Extract the (x, y) coordinate from the center of the cell holding the provided text.  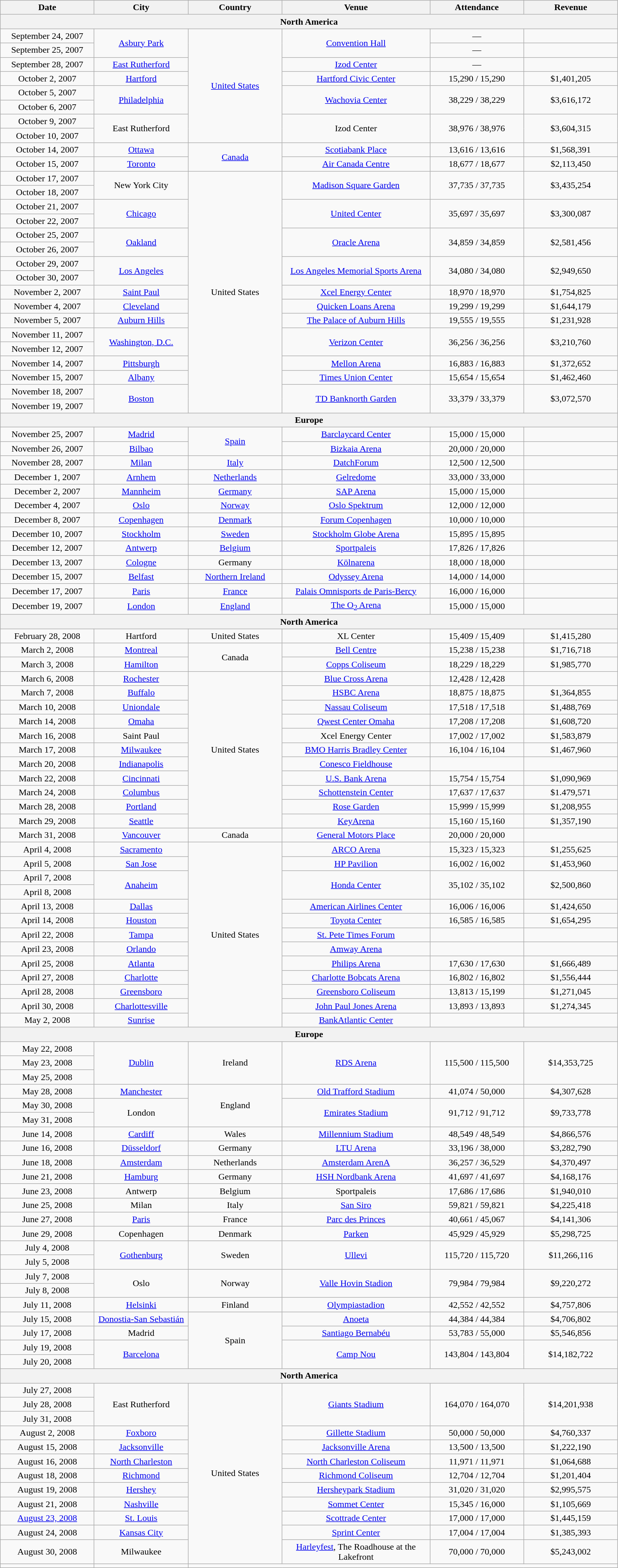
70,000 / 70,000 (477, 1552)
Convention Hall (356, 43)
$2,581,456 (571, 242)
$1.479,571 (571, 792)
16,002 / 16,002 (477, 864)
$4,706,802 (571, 1319)
Greensboro Coliseum (356, 991)
Ottawa (141, 150)
Jacksonville (141, 1447)
Times Union Center (356, 377)
$1,716,718 (571, 650)
Country (235, 7)
36,256 / 36,256 (477, 342)
March 2, 2008 (47, 650)
Portland (141, 807)
Ullevi (356, 1255)
Amway Arena (356, 949)
June 25, 2008 (47, 1205)
August 15, 2008 (47, 1447)
37,735 / 37,735 (477, 185)
$4,168,176 (571, 1177)
15,345 / 16,000 (477, 1504)
34,859 / 34,859 (477, 242)
December 4, 2007 (47, 505)
10,000 / 10,000 (477, 520)
15,895 / 15,895 (477, 534)
$1,372,652 (571, 363)
Kansas City (141, 1532)
October 15, 2007 (47, 164)
March 3, 2008 (47, 664)
$1,090,969 (571, 778)
August 30, 2008 (47, 1552)
New York City (141, 185)
Scottrade Center (356, 1518)
Revenue (571, 7)
April 7, 2008 (47, 878)
Stockholm Globe Arena (356, 534)
April 4, 2008 (47, 849)
October 17, 2007 (47, 178)
October 2, 2007 (47, 79)
17,002 / 17,002 (477, 735)
18,000 / 18,000 (477, 562)
August 2, 2008 (47, 1433)
115,500 / 115,500 (477, 1063)
October 25, 2007 (47, 235)
February 28, 2008 (47, 636)
Schottenstein Center (356, 792)
March 31, 2008 (47, 835)
Charlotte (141, 977)
Olympiastadion (356, 1305)
Oakland (141, 242)
Houston (141, 920)
The Palace of Auburn Hills (356, 320)
31,020 / 31,020 (477, 1490)
Anoeta (356, 1319)
$4,307,628 (571, 1091)
Anaheim (141, 885)
$1,608,720 (571, 721)
Honda Center (356, 885)
$2,113,450 (571, 164)
38,229 / 38,229 (477, 100)
Philadelphia (141, 100)
$1,222,190 (571, 1447)
Charlottesville (141, 1006)
Cologne (141, 562)
18,970 / 18,970 (477, 292)
$5,298,725 (571, 1233)
18,677 / 18,677 (477, 164)
$3,604,315 (571, 128)
$1,467,960 (571, 750)
April 27, 2008 (47, 977)
November 12, 2007 (47, 349)
17,518 / 17,518 (477, 707)
$1,385,393 (571, 1532)
17,630 / 17,630 (477, 963)
Toyota Center (356, 920)
November 15, 2007 (47, 377)
General Motors Place (356, 835)
45,929 / 45,929 (477, 1233)
Santiago Bernabéu (356, 1333)
Qwest Center Omaha (356, 721)
TD Banknorth Garden (356, 399)
13,616 / 13,616 (477, 150)
38,976 / 38,976 (477, 128)
18,229 / 18,229 (477, 664)
16,585 / 16,585 (477, 920)
Parc des Princes (356, 1219)
Scotiabank Place (356, 150)
Uniondale (141, 707)
$1,940,010 (571, 1191)
Venue (356, 7)
Greensboro (141, 991)
BankAtlantic Center (356, 1020)
$14,182,722 (571, 1355)
April 13, 2008 (47, 906)
$1,201,404 (571, 1475)
16,883 / 16,883 (477, 363)
Nashville (141, 1504)
15,290 / 15,290 (477, 79)
Auburn Hills (141, 320)
Washington, D.C. (141, 342)
Belfast (141, 577)
$1,424,650 (571, 906)
Forum Copenhagen (356, 520)
$1,401,205 (571, 79)
Boston (141, 399)
$1,985,770 (571, 664)
Hersheypark Stadium (356, 1490)
Bilbao (141, 449)
Jacksonville Arena (356, 1447)
17,826 / 17,826 (477, 548)
St. Pete Times Forum (356, 935)
33,196 / 38,000 (477, 1148)
March 24, 2008 (47, 792)
HSBC Arena (356, 693)
Copps Coliseum (356, 664)
San Siro (356, 1205)
John Paul Jones Arena (356, 1006)
U.S. Bank Arena (356, 778)
November 5, 2007 (47, 320)
36,257 / 36,529 (477, 1162)
August 21, 2008 (47, 1504)
March 22, 2008 (47, 778)
34,080 / 34,080 (477, 271)
December 8, 2007 (47, 520)
May 30, 2008 (47, 1106)
$1,255,625 (571, 849)
$1,064,688 (571, 1461)
Barcelona (141, 1355)
July 31, 2008 (47, 1418)
13,893 / 13,893 (477, 1006)
December 10, 2007 (47, 534)
July 5, 2008 (47, 1262)
$4,866,576 (571, 1134)
May 31, 2008 (47, 1120)
Albany (141, 377)
$1,357,190 (571, 821)
Sacramento (141, 849)
October 14, 2007 (47, 150)
XL Center (356, 636)
December 12, 2007 (47, 548)
$1,488,769 (571, 707)
November 26, 2007 (47, 449)
Mannheim (141, 491)
Madison Square Garden (356, 185)
June 18, 2008 (47, 1162)
Wachovia Center (356, 100)
40,661 / 45,067 (477, 1219)
December 17, 2007 (47, 591)
Foxboro (141, 1433)
$9,733,778 (571, 1113)
BMO Harris Bradley Center (356, 750)
$9,220,272 (571, 1283)
15,999 / 15,999 (477, 807)
33,000 / 33,000 (477, 477)
Palais Omnisports de Paris-Bercy (356, 591)
Attendance (477, 7)
Emirates Stadium (356, 1113)
Verizon Center (356, 342)
North Charleston Coliseum (356, 1461)
The O2 Arena (356, 606)
$1,644,179 (571, 306)
Los Angeles Memorial Sports Arena (356, 271)
March 10, 2008 (47, 707)
October 29, 2007 (47, 264)
August 19, 2008 (47, 1490)
November 14, 2007 (47, 363)
15,160 / 15,160 (477, 821)
March 14, 2008 (47, 721)
Odyssey Arena (356, 577)
$3,210,760 (571, 342)
Donostia-San Sebastián (141, 1319)
April 5, 2008 (47, 864)
Hartford Civic Center (356, 79)
$3,282,790 (571, 1148)
Millennium Stadium (356, 1134)
December 15, 2007 (47, 577)
DatchForum (356, 463)
North Charleston (141, 1461)
March 16, 2008 (47, 735)
July 4, 2008 (47, 1248)
October 26, 2007 (47, 249)
$1,364,855 (571, 693)
June 16, 2008 (47, 1148)
Valle Hovin Stadion (356, 1283)
12,428 / 12,428 (477, 679)
$3,072,570 (571, 399)
164,070 / 164,070 (477, 1404)
59,821 / 59,821 (477, 1205)
May 2, 2008 (47, 1020)
October 18, 2007 (47, 193)
November 11, 2007 (47, 335)
Sunrise (141, 1020)
Stockholm (141, 534)
17,000 / 17,000 (477, 1518)
Wales (235, 1134)
Nassau Coliseum (356, 707)
50,000 / 50,000 (477, 1433)
17,637 / 17,637 (477, 792)
Philips Arena (356, 963)
April 28, 2008 (47, 991)
$1,415,280 (571, 636)
Tampa (141, 935)
$1,462,460 (571, 377)
41,074 / 50,000 (477, 1091)
City (141, 7)
July 8, 2008 (47, 1291)
April 8, 2008 (47, 892)
Atlanta (141, 963)
Indianapolis (141, 764)
ARCO Arena (356, 849)
35,102 / 35,102 (477, 885)
Northern Ireland (235, 577)
Richmond (141, 1475)
March 28, 2008 (47, 807)
Arnhem (141, 477)
19,299 / 19,299 (477, 306)
June 14, 2008 (47, 1134)
December 1, 2007 (47, 477)
July 27, 2008 (47, 1390)
October 21, 2007 (47, 207)
August 18, 2008 (47, 1475)
$1,583,879 (571, 735)
Conesco Fieldhouse (356, 764)
RDS Arena (356, 1063)
Cincinnati (141, 778)
Orlando (141, 949)
November 28, 2007 (47, 463)
KeyArena (356, 821)
Rochester (141, 679)
Gelredome (356, 477)
$1,231,928 (571, 320)
Toronto (141, 164)
Sprint Center (356, 1532)
33,379 / 33,379 (477, 399)
Quicken Loans Arena (356, 306)
17,208 / 17,208 (477, 721)
October 5, 2007 (47, 93)
December 19, 2007 (47, 606)
$1,666,489 (571, 963)
$2,995,575 (571, 1490)
Gillette Stadium (356, 1433)
December 2, 2007 (47, 491)
15,323 / 15,323 (477, 849)
October 6, 2007 (47, 107)
$4,757,806 (571, 1305)
October 9, 2007 (47, 121)
$14,353,725 (571, 1063)
Vancouver (141, 835)
October 30, 2007 (47, 278)
53,783 / 55,000 (477, 1333)
June 23, 2008 (47, 1191)
March 20, 2008 (47, 764)
15,754 / 15,754 (477, 778)
July 7, 2008 (47, 1276)
Camp Nou (356, 1355)
Amsterdam (141, 1162)
Hamburg (141, 1177)
November 19, 2007 (47, 406)
Dublin (141, 1063)
March 17, 2008 (47, 750)
March 29, 2008 (47, 821)
Chicago (141, 214)
Seattle (141, 821)
May 22, 2008 (47, 1049)
July 28, 2008 (47, 1404)
December 13, 2007 (47, 562)
Dallas (141, 906)
17,686 / 17,686 (477, 1191)
$2,949,650 (571, 271)
May 23, 2008 (47, 1063)
15,409 / 15,409 (477, 636)
$3,616,172 (571, 100)
Harleyfest, The Roadhouse at the Lakefront (356, 1552)
October 10, 2007 (47, 135)
September 28, 2007 (47, 64)
November 25, 2007 (47, 434)
Bizkaia Arena (356, 449)
11,971 / 11,971 (477, 1461)
Düsseldorf (141, 1148)
HSH Nordbank Arena (356, 1177)
April 25, 2008 (47, 963)
Air Canada Centre (356, 164)
12,704 / 12,704 (477, 1475)
SAP Arena (356, 491)
$1,453,960 (571, 864)
79,984 / 79,984 (477, 1283)
44,384 / 44,384 (477, 1319)
16,104 / 16,104 (477, 750)
Oracle Arena (356, 242)
$1,445,159 (571, 1518)
17,004 / 17,004 (477, 1532)
Amsterdam ArenA (356, 1162)
March 6, 2008 (47, 679)
Blue Cross Arena (356, 679)
$1,568,391 (571, 150)
$1,105,669 (571, 1504)
$5,546,856 (571, 1333)
July 17, 2008 (47, 1333)
Richmond Coliseum (356, 1475)
November 18, 2007 (47, 391)
LTU Arena (356, 1148)
91,712 / 91,712 (477, 1113)
Hamilton (141, 664)
$1,271,045 (571, 991)
Helsinki (141, 1305)
18,875 / 18,875 (477, 693)
15,654 / 15,654 (477, 377)
$1,274,345 (571, 1006)
$4,370,497 (571, 1162)
Buffalo (141, 693)
June 27, 2008 (47, 1219)
12,000 / 12,000 (477, 505)
$11,266,116 (571, 1255)
13,500 / 13,500 (477, 1447)
$3,300,087 (571, 214)
Gothenburg (141, 1255)
Rose Garden (356, 807)
Cardiff (141, 1134)
American Airlines Center (356, 906)
April 30, 2008 (47, 1006)
April 14, 2008 (47, 920)
$1,208,955 (571, 807)
May 28, 2008 (47, 1091)
$1,754,825 (571, 292)
July 11, 2008 (47, 1305)
19,555 / 19,555 (477, 320)
November 2, 2007 (47, 292)
HP Pavilion (356, 864)
115,720 / 115,720 (477, 1255)
San Jose (141, 864)
42,552 / 42,552 (477, 1305)
Barclaycard Center (356, 434)
November 4, 2007 (47, 306)
August 23, 2008 (47, 1518)
$14,201,938 (571, 1404)
Columbus (141, 792)
$2,500,860 (571, 885)
July 19, 2008 (47, 1347)
41,697 / 41,697 (477, 1177)
August 16, 2008 (47, 1461)
Parken (356, 1233)
March 7, 2008 (47, 693)
14,000 / 14,000 (477, 577)
October 22, 2007 (47, 221)
Kölnarena (356, 562)
July 15, 2008 (47, 1319)
July 20, 2008 (47, 1362)
Sommet Center (356, 1504)
$3,435,254 (571, 185)
Oslo Spektrum (356, 505)
$1,654,295 (571, 920)
Manchester (141, 1091)
St. Louis (141, 1518)
$4,760,337 (571, 1433)
Charlotte Bobcats Arena (356, 977)
September 25, 2007 (47, 50)
16,802 / 16,802 (477, 977)
Omaha (141, 721)
16,000 / 16,000 (477, 591)
$5,243,002 (571, 1552)
Old Trafford Stadium (356, 1091)
Los Angeles (141, 271)
April 23, 2008 (47, 949)
Pittsburgh (141, 363)
Asbury Park (141, 43)
$4,141,306 (571, 1219)
$1,556,444 (571, 977)
16,006 / 16,006 (477, 906)
Ireland (235, 1063)
Mellon Arena (356, 363)
Giants Stadium (356, 1404)
12,500 / 12,500 (477, 463)
Cleveland (141, 306)
Montreal (141, 650)
48,549 / 48,549 (477, 1134)
Bell Centre (356, 650)
April 22, 2008 (47, 935)
15,238 / 15,238 (477, 650)
United Center (356, 214)
143,804 / 143,804 (477, 1355)
Hershey (141, 1490)
$4,225,418 (571, 1205)
August 24, 2008 (47, 1532)
June 29, 2008 (47, 1233)
Finland (235, 1305)
June 21, 2008 (47, 1177)
13,813 / 15,199 (477, 991)
September 24, 2007 (47, 36)
May 25, 2008 (47, 1077)
35,697 / 35,697 (477, 214)
Date (47, 7)
